Find where the given text appears and provide that cell's center as [X, Y] coordinate. 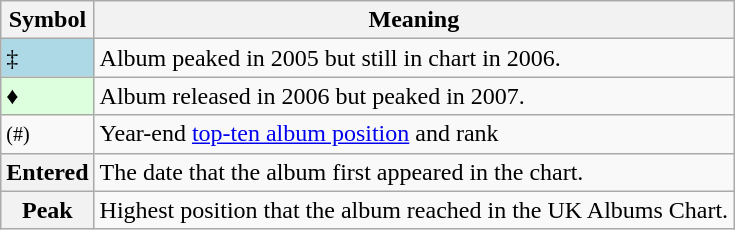
Highest position that the album reached in the UK Albums Chart. [414, 210]
Symbol [48, 20]
Meaning [414, 20]
Year-end top-ten album position and rank [414, 134]
♦ [48, 96]
(#) [48, 134]
Album released in 2006 but peaked in 2007. [414, 96]
The date that the album first appeared in the chart. [414, 172]
Peak [48, 210]
Album peaked in 2005 but still in chart in 2006. [414, 58]
Entered [48, 172]
‡ [48, 58]
